Detect which cell encompasses the target text, then output its (x, y) center coordinate. 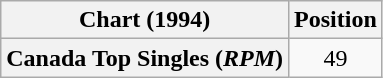
Position (336, 20)
Chart (1994) (145, 20)
Canada Top Singles (RPM) (145, 58)
49 (336, 58)
